Pinpoint the cell where the given text exists, returning its [X, Y] midpoint coordinate. 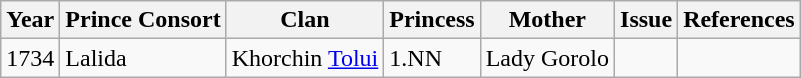
Khorchin Tolui [305, 58]
Mother [547, 20]
Lalida [143, 58]
1734 [30, 58]
Princess [432, 20]
Clan [305, 20]
References [740, 20]
Lady Gorolo [547, 58]
1.NN [432, 58]
Prince Consort [143, 20]
Year [30, 20]
Issue [646, 20]
